Extract the (X, Y) coordinate from the center of the cell holding the provided text.  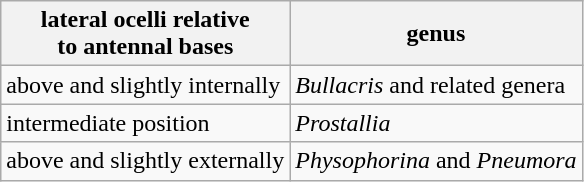
intermediate position (146, 123)
above and slightly externally (146, 161)
lateral ocelli relativeto antennal bases (146, 34)
genus (436, 34)
Physophorina and Pneumora (436, 161)
above and slightly internally (146, 85)
Bullacris and related genera (436, 85)
Prostallia (436, 123)
